Determine the (x, y) coordinate at the center of the cell enclosing the given text.  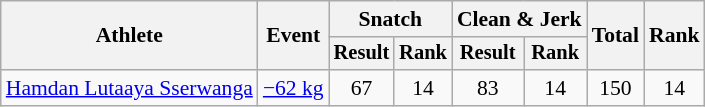
Event (294, 36)
Total (616, 36)
Clean & Jerk (520, 19)
Hamdan Lutaaya Sserwanga (130, 88)
67 (362, 88)
−62 kg (294, 88)
150 (616, 88)
Athlete (130, 36)
Snatch (390, 19)
83 (488, 88)
